Extract the [X, Y] coordinate from the center of the cell holding the provided text.  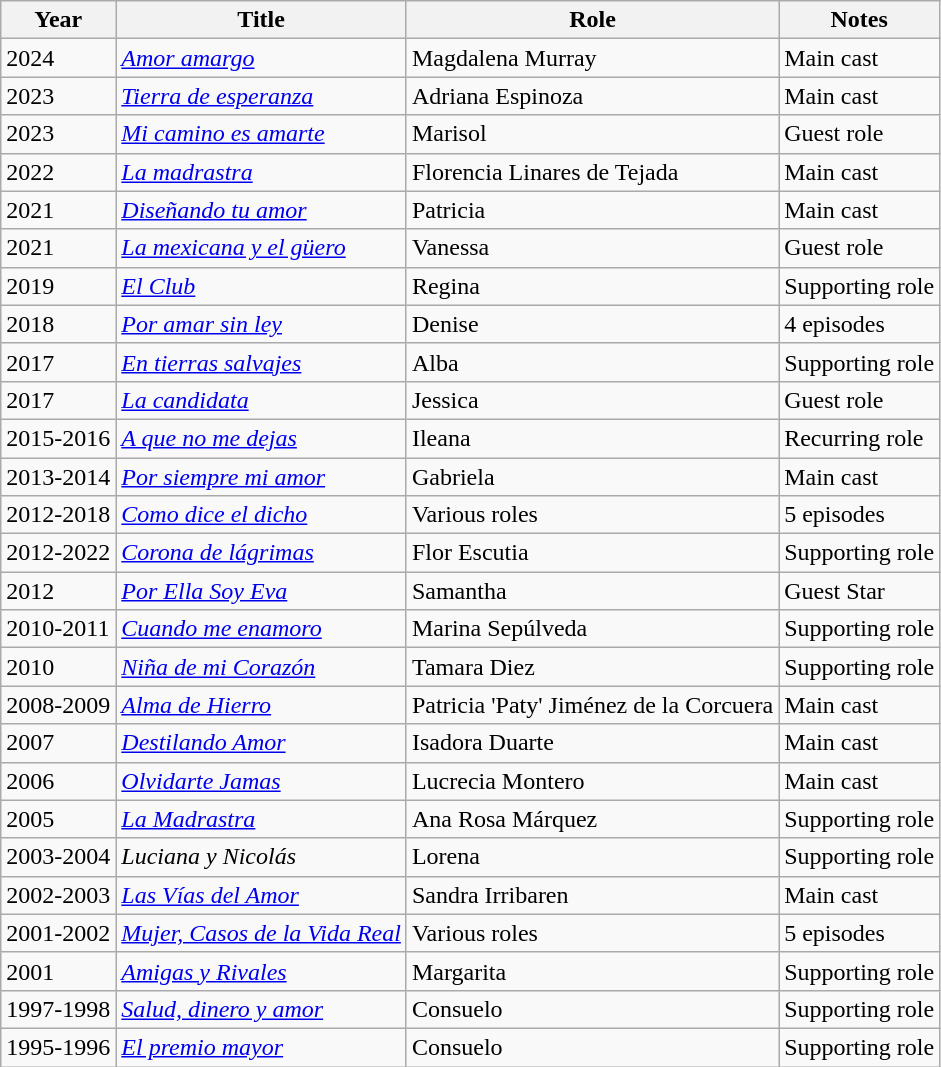
Como dice el dicho [262, 515]
Jessica [592, 400]
1997-1998 [58, 1009]
2024 [58, 58]
Adriana Espinoza [592, 96]
Salud, dinero y amor [262, 1009]
Por Ella Soy Eva [262, 591]
Marisol [592, 134]
Florencia Linares de Tejada [592, 172]
2001 [58, 971]
Niña de mi Corazón [262, 667]
1995-1996 [58, 1047]
Isadora Duarte [592, 743]
Title [262, 20]
Amigas y Rivales [262, 971]
2022 [58, 172]
Corona de lágrimas [262, 553]
Flor Escutia [592, 553]
Mi camino es amarte [262, 134]
Lucrecia Montero [592, 781]
La Madrastra [262, 819]
Destilando Amor [262, 743]
2015-2016 [58, 438]
La candidata [262, 400]
2005 [58, 819]
2001-2002 [58, 933]
Regina [592, 286]
Luciana y Nicolás [262, 857]
2012 [58, 591]
2003-2004 [58, 857]
Samantha [592, 591]
2006 [58, 781]
Role [592, 20]
2008-2009 [58, 705]
La madrastra [262, 172]
El Club [262, 286]
Por siempre mi amor [262, 477]
Lorena [592, 857]
Marina Sepúlveda [592, 629]
Las Vías del Amor [262, 895]
Diseñando tu amor [262, 210]
Patricia [592, 210]
Year [58, 20]
Margarita [592, 971]
2013-2014 [58, 477]
Denise [592, 324]
Alba [592, 362]
Tierra de esperanza [262, 96]
Alma de Hierro [262, 705]
Tamara Diez [592, 667]
2019 [58, 286]
Guest Star [860, 591]
Vanessa [592, 248]
2010-2011 [58, 629]
2012-2018 [58, 515]
Sandra Irribaren [592, 895]
2002-2003 [58, 895]
A que no me dejas [262, 438]
Mujer, Casos de la Vida Real [262, 933]
Olvidarte Jamas [262, 781]
La mexicana y el güero [262, 248]
2007 [58, 743]
Recurring role [860, 438]
Amor amargo [262, 58]
Ileana [592, 438]
En tierras salvajes [262, 362]
Por amar sin ley [262, 324]
Patricia 'Paty' Jiménez de la Corcuera [592, 705]
2012-2022 [58, 553]
Magdalena Murray [592, 58]
4 episodes [860, 324]
Cuando me enamoro [262, 629]
Gabriela [592, 477]
2010 [58, 667]
El premio mayor [262, 1047]
Ana Rosa Márquez [592, 819]
Notes [860, 20]
2018 [58, 324]
